For the text-containing cell, return its midpoint in [x, y] coordinate format. 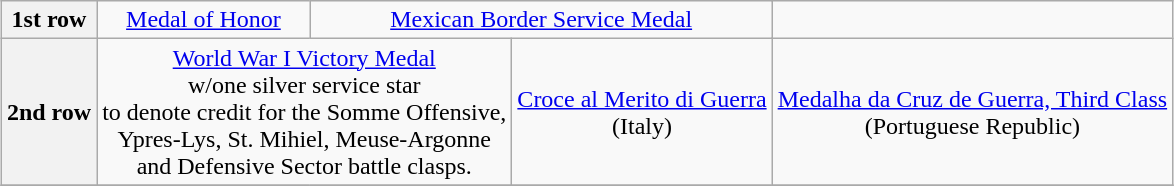
2nd row [48, 112]
1st row [48, 20]
Medal of Honor [204, 20]
Croce al Merito di Guerra (Italy) [642, 112]
Medalha da Cruz de Guerra, Third Class (Portuguese Republic) [972, 112]
Mexican Border Service Medal [541, 20]
